Output the (X, Y) coordinate of the center of the cell containing the given text.  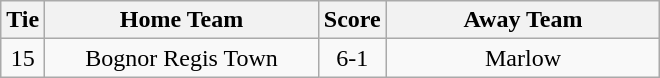
Score (352, 20)
Home Team (182, 20)
Bognor Regis Town (182, 58)
15 (23, 58)
Marlow (523, 58)
6-1 (352, 58)
Away Team (523, 20)
Tie (23, 20)
